Detect which cell encompasses the target text, then output its (x, y) center coordinate. 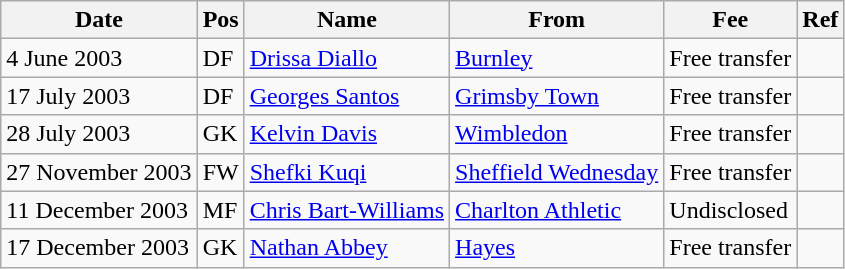
Grimsby Town (557, 96)
Kelvin Davis (346, 134)
Fee (730, 20)
Chris Bart-Williams (346, 210)
28 July 2003 (99, 134)
17 December 2003 (99, 248)
11 December 2003 (99, 210)
Date (99, 20)
Shefki Kuqi (346, 172)
Drissa Diallo (346, 58)
27 November 2003 (99, 172)
FW (220, 172)
Hayes (557, 248)
Charlton Athletic (557, 210)
Burnley (557, 58)
Sheffield Wednesday (557, 172)
Undisclosed (730, 210)
Pos (220, 20)
Nathan Abbey (346, 248)
Ref (820, 20)
Name (346, 20)
Georges Santos (346, 96)
Wimbledon (557, 134)
17 July 2003 (99, 96)
MF (220, 210)
4 June 2003 (99, 58)
From (557, 20)
